Determine the (x, y) coordinate at the center of the cell enclosing the given text.  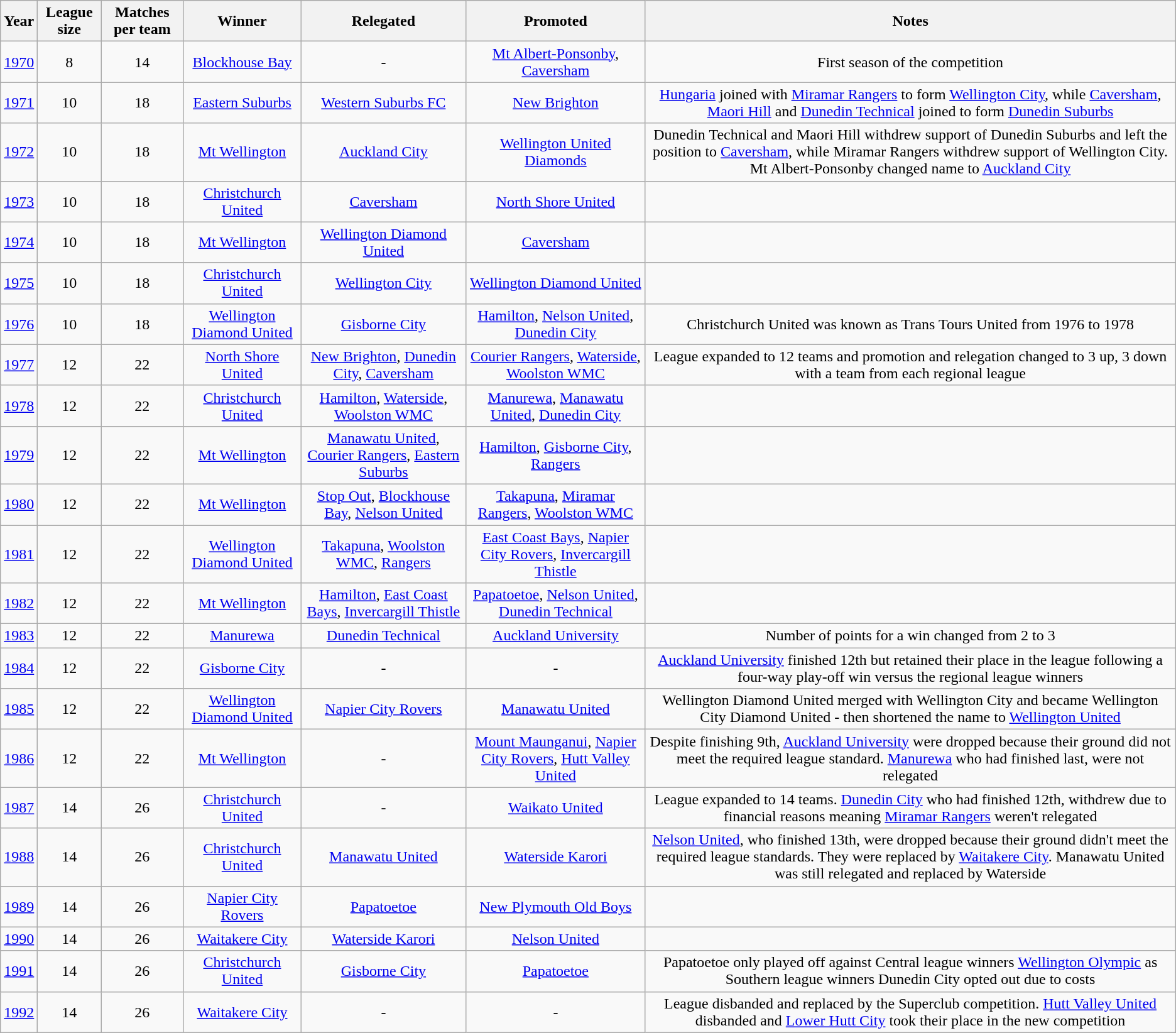
1989 (19, 906)
1979 (19, 455)
Wellington City (383, 283)
1991 (19, 971)
Manawatu United, Courier Rangers, Eastern Suburbs (383, 455)
New Plymouth Old Boys (555, 906)
1987 (19, 808)
1988 (19, 857)
Papatoetoe only played off against Central league winners Wellington Olympic as Southern league winners Dunedin City opted out due to costs (910, 971)
Hamilton, Gisborne City, Rangers (555, 455)
1984 (19, 669)
Western Suburbs FC (383, 103)
Nelson United (555, 939)
1972 (19, 152)
8 (69, 62)
Papatoetoe, Nelson United, Dunedin Technical (555, 603)
Waikato United (555, 808)
New Brighton (555, 103)
Matches per team (142, 21)
1976 (19, 324)
Wellington United Diamonds (555, 152)
1986 (19, 758)
Eastern Suburbs (242, 103)
Promoted (555, 21)
East Coast Bays, Napier City Rovers, Invercargill Thistle (555, 554)
Auckland University finished 12th but retained their place in the league following a four-way play-off win versus the regional league winners (910, 669)
Winner (242, 21)
Stop Out, Blockhouse Bay, Nelson United (383, 504)
Takapuna, Miramar Rangers, Woolston WMC (555, 504)
1970 (19, 62)
League size (69, 21)
1975 (19, 283)
Year (19, 21)
1971 (19, 103)
1977 (19, 364)
Hamilton, East Coast Bays, Invercargill Thistle (383, 603)
1983 (19, 636)
Auckland City (383, 152)
Mt Albert-Ponsonby, Caversham (555, 62)
Wellington Diamond United merged with Wellington City and became Wellington City Diamond United - then shortened the name to Wellington United (910, 709)
Notes (910, 21)
Dunedin Technical (383, 636)
First season of the competition (910, 62)
1973 (19, 201)
1974 (19, 243)
Takapuna, Woolston WMC, Rangers (383, 554)
1981 (19, 554)
1982 (19, 603)
Relegated (383, 21)
League expanded to 12 teams and promotion and relegation changed to 3 up, 3 down with a team from each regional league (910, 364)
1980 (19, 504)
Number of points for a win changed from 2 to 3 (910, 636)
League expanded to 14 teams. Dunedin City who had finished 12th, withdrew due to financial reasons meaning Miramar Rangers weren't relegated (910, 808)
Hamilton, Waterside, Woolston WMC (383, 406)
Hamilton, Nelson United, Dunedin City (555, 324)
League disbanded and replaced by the Superclub competition. Hutt Valley United disbanded and Lower Hutt City took their place in the new competition (910, 1012)
1978 (19, 406)
1985 (19, 709)
Blockhouse Bay (242, 62)
1990 (19, 939)
Manurewa, Manawatu United, Dunedin City (555, 406)
New Brighton, Dunedin City, Caversham (383, 364)
Manurewa (242, 636)
1992 (19, 1012)
Christchurch United was known as Trans Tours United from 1976 to 1978 (910, 324)
Hungaria joined with Miramar Rangers to form Wellington City, while Caversham, Maori Hill and Dunedin Technical joined to form Dunedin Suburbs (910, 103)
Courier Rangers, Waterside, Woolston WMC (555, 364)
Mount Maunganui, Napier City Rovers, Hutt Valley United (555, 758)
Auckland University (555, 636)
